For the text-containing cell, return its midpoint in (x, y) coordinate format. 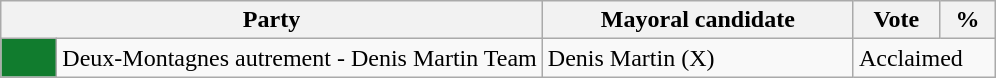
Acclaimed (924, 58)
Vote (896, 20)
Party (272, 20)
Mayoral candidate (698, 20)
Deux-Montagnes autrement - Denis Martin Team (300, 58)
Denis Martin (X) (698, 58)
% (967, 20)
